Output the [x, y] coordinate of the center of the cell containing the given text.  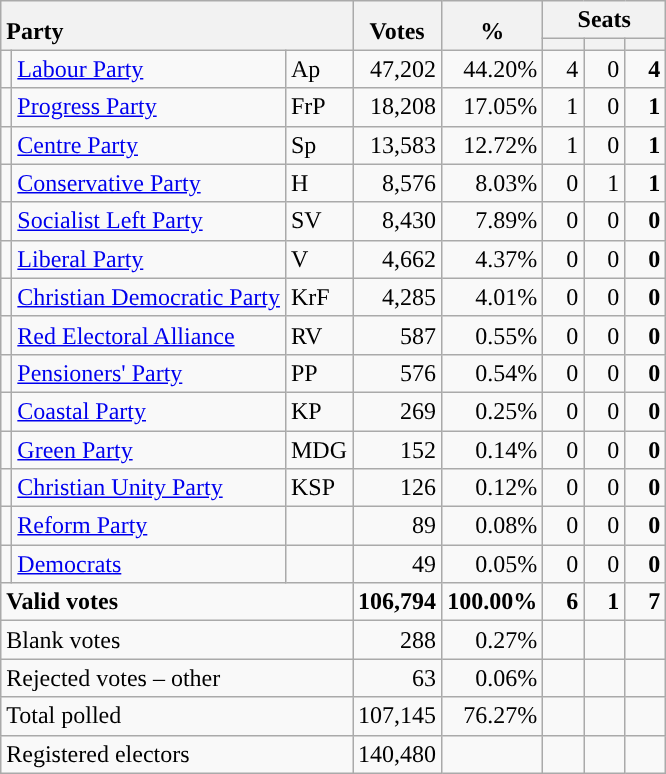
4,285 [398, 297]
288 [398, 640]
Democrats [149, 564]
0.12% [492, 488]
12.72% [492, 145]
Pensioners' Party [149, 373]
Christian Democratic Party [149, 297]
140,480 [398, 754]
KP [318, 411]
269 [398, 411]
0.25% [492, 411]
H [318, 183]
KSP [318, 488]
Socialist Left Party [149, 221]
0.54% [492, 373]
100.00% [492, 602]
PP [318, 373]
Seats [604, 20]
Green Party [149, 449]
18,208 [398, 107]
Liberal Party [149, 259]
SV [318, 221]
V [318, 259]
Party [177, 26]
76.27% [492, 716]
13,583 [398, 145]
152 [398, 449]
Total polled [177, 716]
Sp [318, 145]
Votes [398, 26]
17.05% [492, 107]
Reform Party [149, 526]
Progress Party [149, 107]
Ap [318, 69]
576 [398, 373]
KrF [318, 297]
Red Electoral Alliance [149, 335]
63 [398, 678]
0.05% [492, 564]
Blank votes [177, 640]
RV [318, 335]
Rejected votes – other [177, 678]
44.20% [492, 69]
0.14% [492, 449]
0.06% [492, 678]
Coastal Party [149, 411]
89 [398, 526]
49 [398, 564]
6 [564, 602]
Christian Unity Party [149, 488]
8.03% [492, 183]
107,145 [398, 716]
0.55% [492, 335]
Registered electors [177, 754]
126 [398, 488]
0.27% [492, 640]
7 [646, 602]
4.37% [492, 259]
Labour Party [149, 69]
MDG [318, 449]
Centre Party [149, 145]
% [492, 26]
7.89% [492, 221]
8,430 [398, 221]
0.08% [492, 526]
4,662 [398, 259]
Conservative Party [149, 183]
106,794 [398, 602]
587 [398, 335]
FrP [318, 107]
47,202 [398, 69]
4.01% [492, 297]
Valid votes [177, 602]
8,576 [398, 183]
